Return the [x, y] coordinate for the center point of the cell that contains the specified text.  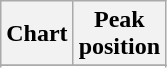
Peakposition [119, 34]
Chart [37, 34]
